Locate the cell with the specified text and output its [x, y] center coordinate. 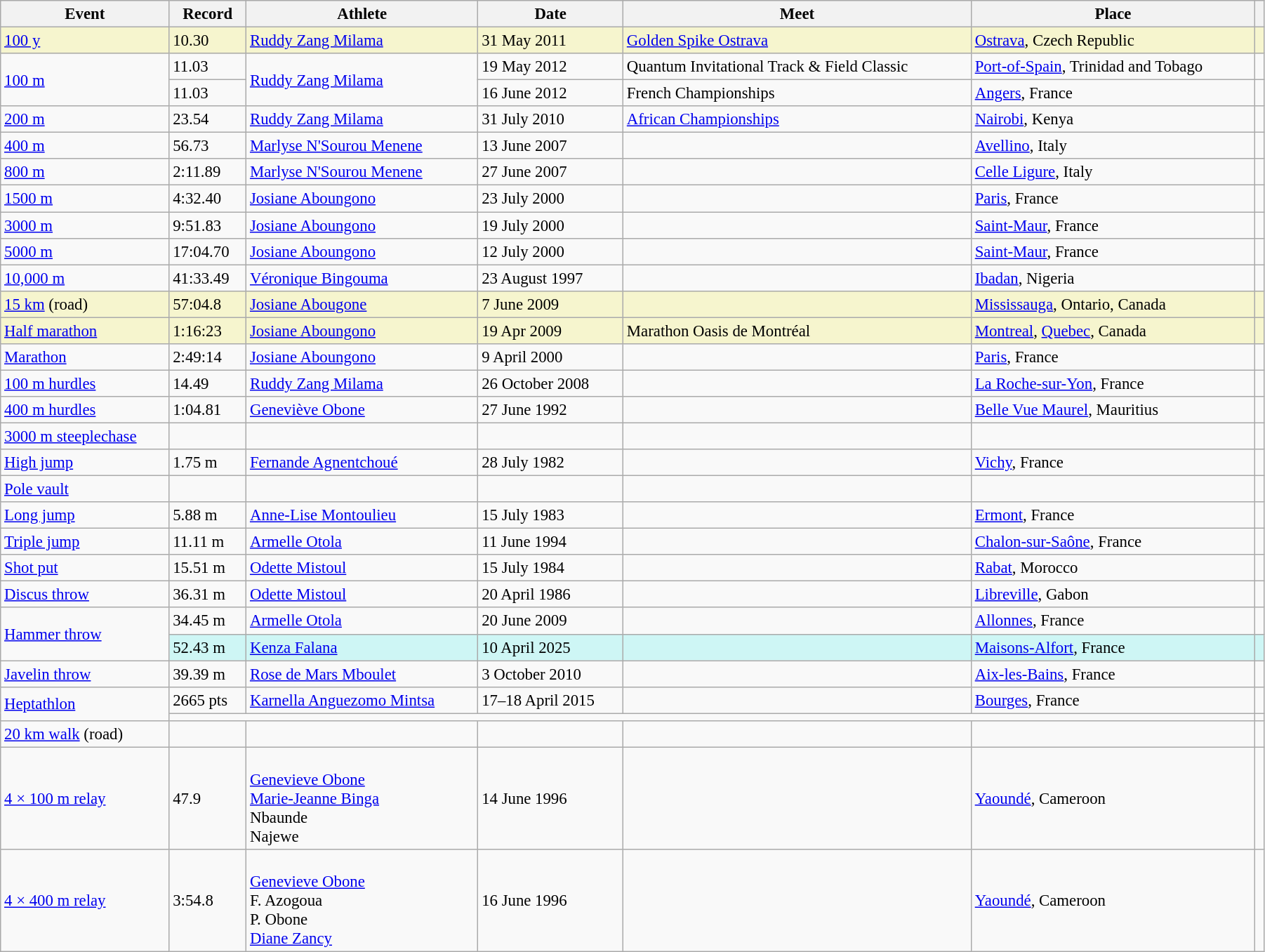
4 × 400 m relay [85, 901]
200 m [85, 119]
Place [1113, 14]
15 July 1983 [550, 515]
La Roche-sur-Yon, France [1113, 383]
20 April 1986 [550, 595]
14.49 [208, 383]
15 July 1984 [550, 568]
11 June 1994 [550, 542]
56.73 [208, 146]
Karnella Anguezomo Mintsa [362, 700]
17–18 April 2015 [550, 700]
Bourges, France [1113, 700]
36.31 m [208, 595]
17:04.70 [208, 251]
27 June 1992 [550, 410]
Fernande Agnentchoué [362, 463]
Rose de Mars Mboulet [362, 674]
Genevieve OboneF. AzogouaP. OboneDiane Zancy [362, 901]
23 July 2000 [550, 199]
100 m [85, 80]
Josiane Abougone [362, 304]
Athlete [362, 14]
Port-of-Spain, Trinidad and Tobago [1113, 67]
3000 m [85, 225]
41:33.49 [208, 278]
400 m hurdles [85, 410]
5000 m [85, 251]
16 June 2012 [550, 93]
Marathon Oasis de Montréal [797, 331]
4 × 100 m relay [85, 798]
34.45 m [208, 621]
1:04.81 [208, 410]
Marathon [85, 357]
47.9 [208, 798]
2:11.89 [208, 172]
Allonnes, France [1113, 621]
100 y [85, 41]
Javelin throw [85, 674]
20 km walk (road) [85, 734]
Ibadan, Nigeria [1113, 278]
15.51 m [208, 568]
9:51.83 [208, 225]
1.75 m [208, 463]
Kenza Falana [362, 647]
Maisons-Alfort, France [1113, 647]
Véronique Bingouma [362, 278]
Chalon-sur-Saône, France [1113, 542]
Montreal, Quebec, Canada [1113, 331]
Belle Vue Maurel, Mauritius [1113, 410]
Genevieve OboneMarie-Jeanne BingaNbaundeNajewe [362, 798]
1:16:23 [208, 331]
4:32.40 [208, 199]
3:54.8 [208, 901]
2:49:14 [208, 357]
14 June 1996 [550, 798]
Pole vault [85, 489]
31 May 2011 [550, 41]
19 May 2012 [550, 67]
French Championships [797, 93]
11.11 m [208, 542]
100 m hurdles [85, 383]
Record [208, 14]
African Championships [797, 119]
1500 m [85, 199]
Libreville, Gabon [1113, 595]
10,000 m [85, 278]
20 June 2009 [550, 621]
7 June 2009 [550, 304]
13 June 2007 [550, 146]
31 July 2010 [550, 119]
Discus throw [85, 595]
15 km (road) [85, 304]
2665 pts [208, 700]
400 m [85, 146]
3 October 2010 [550, 674]
10.30 [208, 41]
Celle Ligure, Italy [1113, 172]
19 Apr 2009 [550, 331]
Vichy, France [1113, 463]
Golden Spike Ostrava [797, 41]
Shot put [85, 568]
Angers, France [1113, 93]
Half marathon [85, 331]
Aix-les-Bains, France [1113, 674]
10 April 2025 [550, 647]
Event [85, 14]
Date [550, 14]
Ermont, France [1113, 515]
5.88 m [208, 515]
12 July 2000 [550, 251]
57:04.8 [208, 304]
Geneviève Obone [362, 410]
High jump [85, 463]
16 June 1996 [550, 901]
23.54 [208, 119]
Anne-Lise Montoulieu [362, 515]
800 m [85, 172]
Long jump [85, 515]
28 July 1982 [550, 463]
Ostrava, Czech Republic [1113, 41]
Mississauga, Ontario, Canada [1113, 304]
52.43 m [208, 647]
Meet [797, 14]
Quantum Invitational Track & Field Classic [797, 67]
9 April 2000 [550, 357]
19 July 2000 [550, 225]
Nairobi, Kenya [1113, 119]
3000 m steeplechase [85, 436]
Hammer throw [85, 635]
Triple jump [85, 542]
26 October 2008 [550, 383]
Rabat, Morocco [1113, 568]
Heptathlon [85, 703]
27 June 2007 [550, 172]
Avellino, Italy [1113, 146]
23 August 1997 [550, 278]
39.39 m [208, 674]
